Determine the (x, y) coordinate at the center of the cell enclosing the given text.  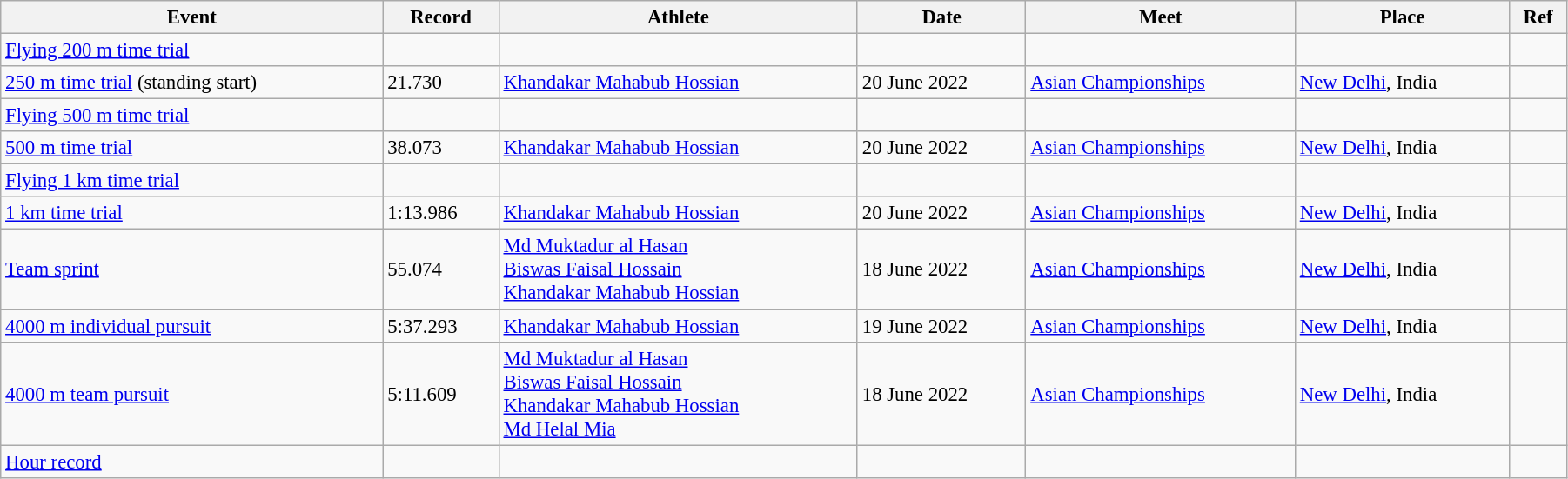
Md Muktadur al HasanBiswas Faisal HossainKhandakar Mahabub Hossian (678, 269)
4000 m individual pursuit (191, 326)
38.073 (440, 148)
500 m time trial (191, 148)
Flying 1 km time trial (191, 181)
1 km time trial (191, 213)
Record (440, 17)
4000 m team pursuit (191, 393)
1:13.986 (440, 213)
55.074 (440, 269)
250 m time trial (standing start) (191, 83)
Md Muktadur al HasanBiswas Faisal HossainKhandakar Mahabub HossianMd Helal Mia (678, 393)
Date (941, 17)
21.730 (440, 83)
5:37.293 (440, 326)
5:11.609 (440, 393)
Meet (1161, 17)
Athlete (678, 17)
Flying 200 m time trial (191, 50)
Hour record (191, 462)
Place (1402, 17)
Event (191, 17)
19 June 2022 (941, 326)
Team sprint (191, 269)
Flying 500 m time trial (191, 116)
Ref (1538, 17)
